Output the (x, y) coordinate of the center of the cell containing the given text.  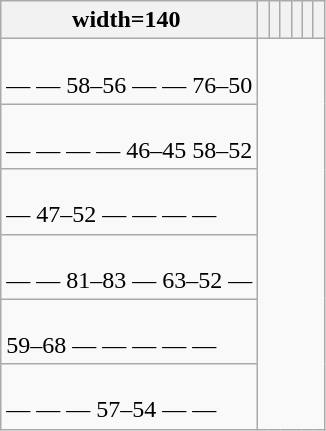
width=140 (130, 20)
— 47–52 — — — — (130, 202)
— — 58–56 — — 76–50 (130, 72)
— — — — 46–45 58–52 (130, 136)
59–68 — — — — — (130, 332)
— — — 57–54 — — (130, 396)
— — 81–83 — 63–52 — (130, 266)
